Extract the [X, Y] coordinate from the center of the cell holding the provided text.  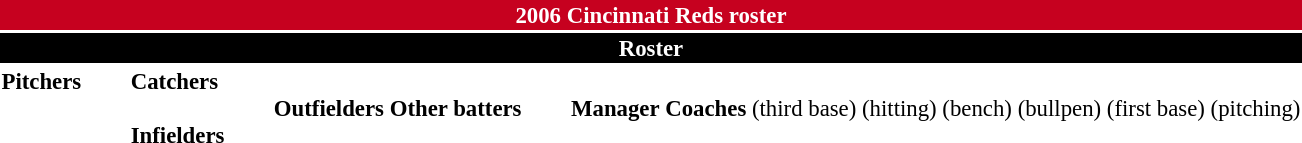
2006 Cincinnati Reds roster [651, 15]
Roster [651, 48]
